Pinpoint the cell where the given text exists, returning its (X, Y) midpoint coordinate. 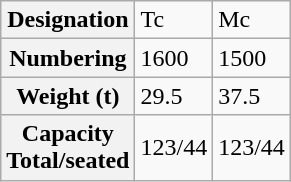
37.5 (252, 96)
Tc (174, 20)
Numbering (68, 58)
Weight (t) (68, 96)
Mc (252, 20)
CapacityTotal/seated (68, 148)
Designation (68, 20)
29.5 (174, 96)
1500 (252, 58)
1600 (174, 58)
